For the text-containing cell, return its midpoint in (x, y) coordinate format. 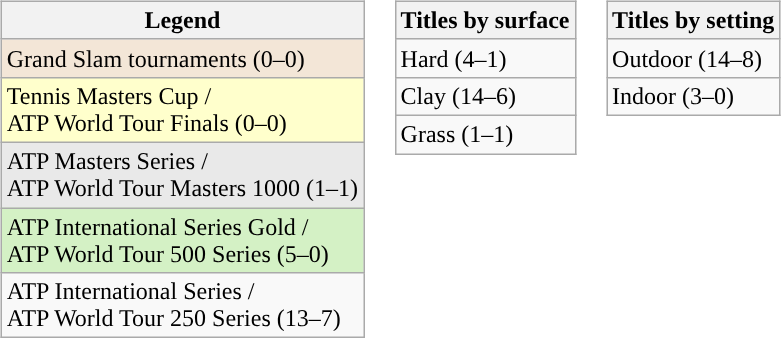
Grass (1–1) (485, 134)
Indoor (3–0) (694, 96)
Titles by surface (485, 20)
Hard (4–1) (485, 58)
ATP Masters Series / ATP World Tour Masters 1000 (1–1) (182, 174)
Legend (182, 20)
Tennis Masters Cup / ATP World Tour Finals (0–0) (182, 110)
Outdoor (14–8) (694, 58)
ATP International Series / ATP World Tour 250 Series (13–7) (182, 306)
Titles by setting (694, 20)
ATP International Series Gold / ATP World Tour 500 Series (5–0) (182, 240)
Grand Slam tournaments (0–0) (182, 58)
Clay (14–6) (485, 96)
